Provide the (x, y) coordinate of the cell's center where the given text is located.  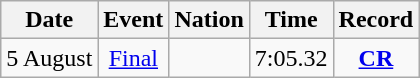
Final (134, 58)
Event (134, 20)
7:05.32 (291, 58)
Time (291, 20)
5 August (50, 58)
Record (376, 20)
CR (376, 58)
Nation (209, 20)
Date (50, 20)
